Return [x, y] of the center of cell containing provided text 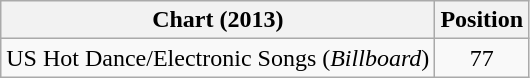
Position [482, 20]
77 [482, 58]
US Hot Dance/Electronic Songs (Billboard) [218, 58]
Chart (2013) [218, 20]
